Return [X, Y] of the center of cell containing provided text 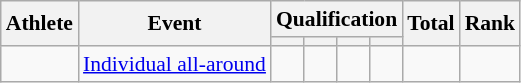
Event [174, 24]
Individual all-around [174, 64]
Total [430, 24]
Athlete [40, 24]
Rank [490, 24]
Qualification [336, 19]
